Locate the cell with the specified text and output its [X, Y] center coordinate. 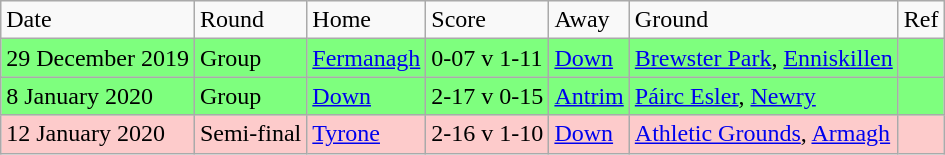
Páirc Esler, Newry [764, 96]
Athletic Grounds, Armagh [764, 134]
Ground [764, 20]
Date [98, 20]
Antrim [589, 96]
2-16 v 1-10 [488, 134]
Home [366, 20]
Away [589, 20]
0-07 v 1-11 [488, 58]
Round [250, 20]
Fermanagh [366, 58]
Brewster Park, Enniskillen [764, 58]
29 December 2019 [98, 58]
2-17 v 0-15 [488, 96]
12 January 2020 [98, 134]
Ref [921, 20]
Score [488, 20]
8 January 2020 [98, 96]
Semi-final [250, 134]
Tyrone [366, 134]
